Output the [X, Y] coordinate of the center of the cell containing the given text.  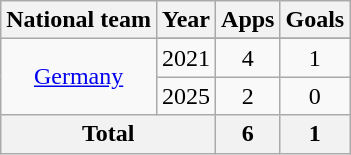
2 [248, 96]
Apps [248, 20]
6 [248, 134]
Goals [315, 20]
2021 [186, 58]
Total [108, 134]
0 [315, 96]
4 [248, 58]
Year [186, 20]
Germany [79, 77]
National team [79, 20]
2025 [186, 96]
